From the cell containing the given text, extract its center point as (x, y) coordinate. 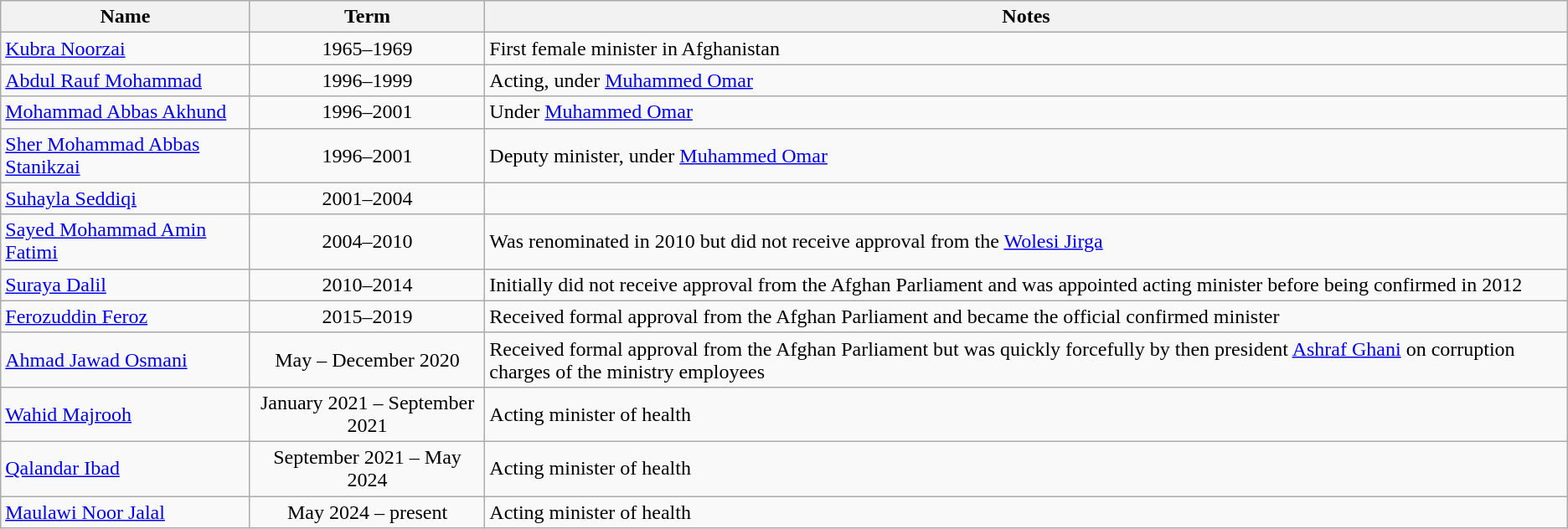
Received formal approval from the Afghan Parliament and became the official confirmed minister (1026, 316)
Name (126, 17)
Initially did not receive approval from the Afghan Parliament and was appointed acting minister before being confirmed in 2012 (1026, 285)
May 2024 – present (367, 511)
2001–2004 (367, 198)
2010–2014 (367, 285)
Mohammad Abbas Akhund (126, 112)
September 2021 – May 2024 (367, 469)
Deputy minister, under Muhammed Omar (1026, 156)
Sher Mohammad Abbas Stanikzai (126, 156)
Was renominated in 2010 but did not receive approval from the Wolesi Jirga (1026, 241)
First female minister in Afghanistan (1026, 49)
Suhayla Seddiqi (126, 198)
Notes (1026, 17)
Acting, under Muhammed Omar (1026, 80)
2004–2010 (367, 241)
2015–2019 (367, 316)
Kubra Noorzai (126, 49)
Abdul Rauf Mohammad (126, 80)
Under Muhammed Omar (1026, 112)
Ferozuddin Feroz (126, 316)
Wahid Majrooh (126, 413)
Maulawi Noor Jalal (126, 511)
Term (367, 17)
Ahmad Jawad Osmani (126, 360)
Suraya Dalil (126, 285)
January 2021 – September 2021 (367, 413)
1965–1969 (367, 49)
Sayed Mohammad Amin Fatimi (126, 241)
1996–1999 (367, 80)
Qalandar Ibad (126, 469)
May – December 2020 (367, 360)
